Provide the [X, Y] coordinate of the cell's center where the given text is located.  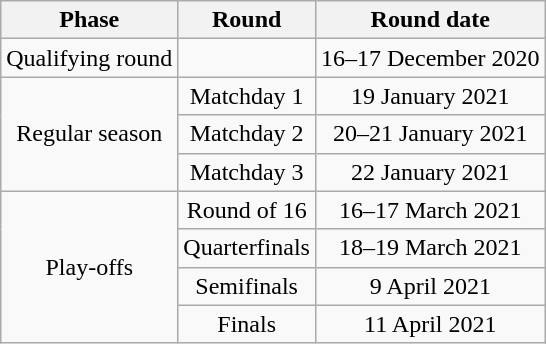
Semifinals [247, 286]
Round [247, 20]
Quarterfinals [247, 248]
Finals [247, 324]
Round date [430, 20]
9 April 2021 [430, 286]
18–19 March 2021 [430, 248]
16–17 March 2021 [430, 210]
Matchday 2 [247, 134]
20–21 January 2021 [430, 134]
11 April 2021 [430, 324]
Round of 16 [247, 210]
16–17 December 2020 [430, 58]
Play-offs [90, 267]
Matchday 3 [247, 172]
Regular season [90, 134]
Matchday 1 [247, 96]
19 January 2021 [430, 96]
Qualifying round [90, 58]
22 January 2021 [430, 172]
Phase [90, 20]
